From the cell containing the given text, extract its center point as (X, Y) coordinate. 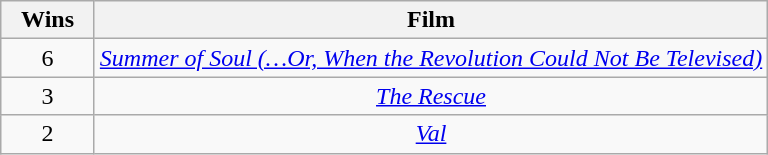
3 (48, 96)
Film (430, 20)
Summer of Soul (…Or, When the Revolution Could Not Be Televised) (430, 58)
Wins (48, 20)
2 (48, 134)
Val (430, 134)
The Rescue (430, 96)
6 (48, 58)
